Find where the given text appears and provide that cell's center as [X, Y] coordinate. 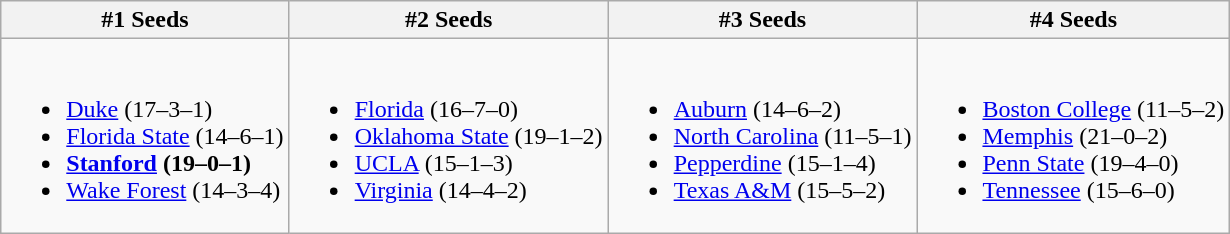
#4 Seeds [1074, 20]
Auburn (14–6–2)North Carolina (11–5–1)Pepperdine (15–1–4)Texas A&M (15–5–2) [762, 136]
Boston College (11–5–2)Memphis (21–0–2)Penn State (19–4–0)Tennessee (15–6–0) [1074, 136]
Duke (17–3–1)Florida State (14–6–1)Stanford (19–0–1)Wake Forest (14–3–4) [145, 136]
Florida (16–7–0)Oklahoma State (19–1–2)UCLA (15–1–3)Virginia (14–4–2) [448, 136]
#2 Seeds [448, 20]
#3 Seeds [762, 20]
#1 Seeds [145, 20]
